Output the (X, Y) coordinate of the center of the cell containing the given text.  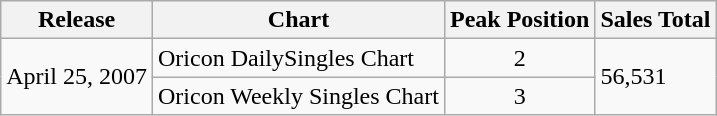
Chart (298, 20)
Oricon DailySingles Chart (298, 58)
Release (77, 20)
Peak Position (519, 20)
Sales Total (656, 20)
2 (519, 58)
April 25, 2007 (77, 77)
Oricon Weekly Singles Chart (298, 96)
56,531 (656, 77)
3 (519, 96)
